Find where the given text appears and provide that cell's center as [x, y] coordinate. 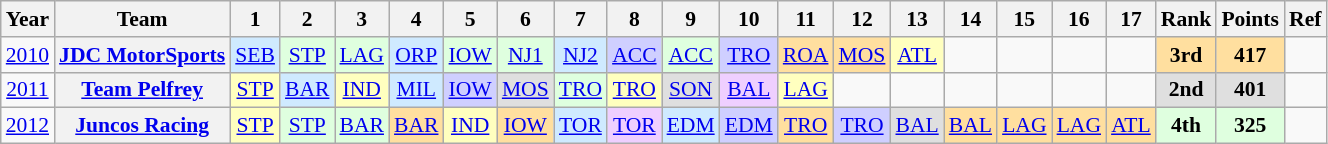
9 [691, 19]
7 [580, 19]
325 [1250, 126]
17 [1131, 19]
6 [526, 19]
2nd [1186, 90]
14 [970, 19]
2 [308, 19]
Juncos Racing [142, 126]
8 [634, 19]
16 [1079, 19]
Team [142, 19]
Ref [1305, 19]
5 [470, 19]
Year [28, 19]
4th [1186, 126]
2010 [28, 55]
SEB [255, 55]
NJ1 [526, 55]
ORP [416, 55]
11 [806, 19]
ROA [806, 55]
2012 [28, 126]
2011 [28, 90]
3rd [1186, 55]
401 [1250, 90]
3 [362, 19]
12 [862, 19]
Points [1250, 19]
NJ2 [580, 55]
Rank [1186, 19]
JDC MotorSports [142, 55]
4 [416, 19]
SON [691, 90]
Team Pelfrey [142, 90]
13 [916, 19]
1 [255, 19]
15 [1024, 19]
MIL [416, 90]
10 [749, 19]
417 [1250, 55]
